Find where the given text appears and provide that cell's center as [x, y] coordinate. 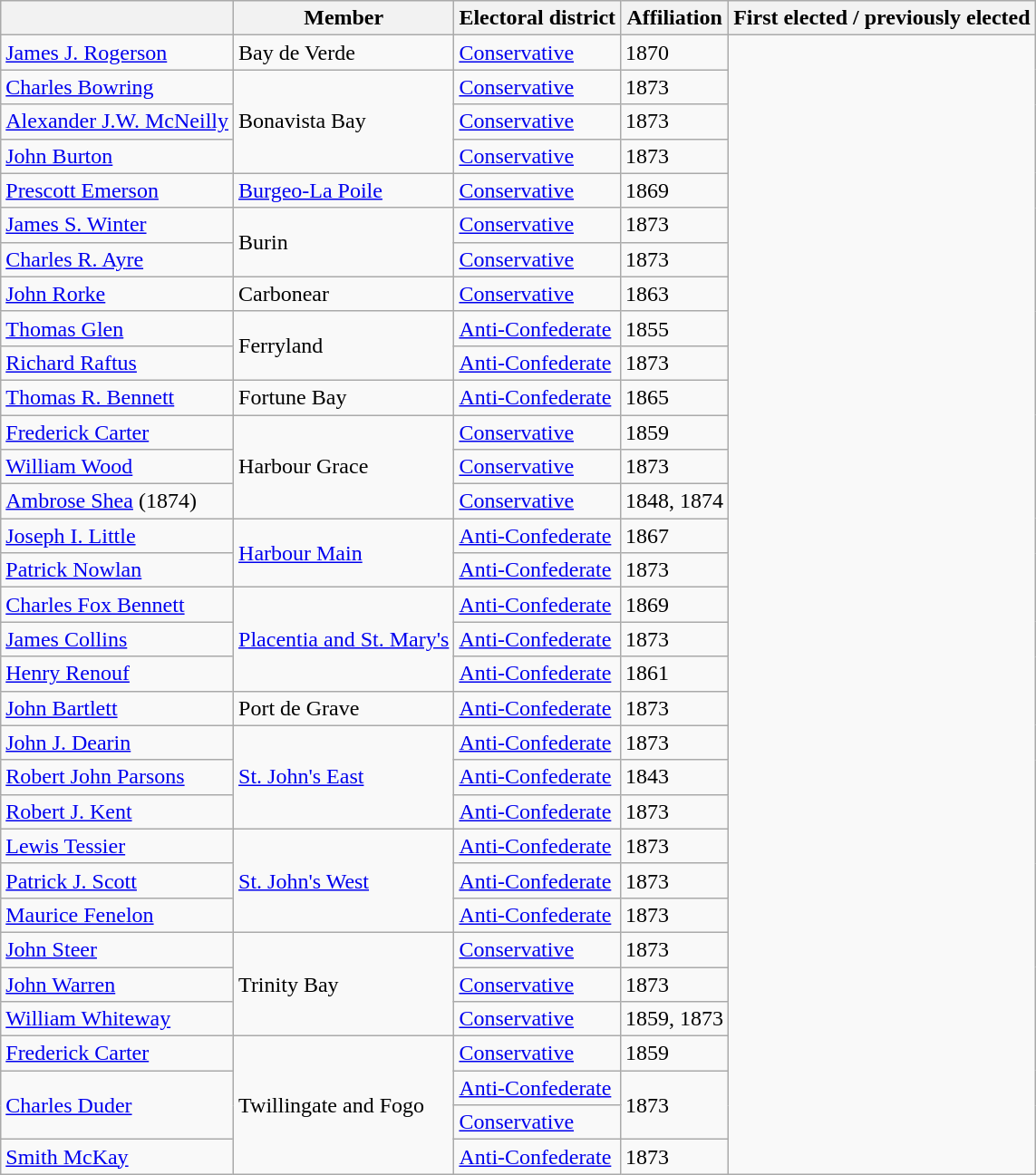
Thomas R. Bennett [118, 397]
John Steer [118, 949]
Trinity Bay [344, 984]
1867 [674, 536]
Bonavista Bay [344, 121]
William Wood [118, 467]
Henry Renouf [118, 674]
Richard Raftus [118, 363]
John Burton [118, 156]
Harbour Main [344, 553]
John Rorke [118, 294]
James Collins [118, 639]
Ferryland [344, 345]
Prescott Emerson [118, 190]
Robert J. Kent [118, 811]
John Bartlett [118, 708]
Member [344, 18]
Smith McKay [118, 1157]
Electoral district [537, 18]
St. John's West [344, 880]
Affiliation [674, 18]
Fortune Bay [344, 397]
Patrick Nowlan [118, 570]
1865 [674, 397]
Port de Grave [344, 708]
Harbour Grace [344, 467]
Lewis Tessier [118, 846]
1863 [674, 294]
1861 [674, 674]
Bay de Verde [344, 53]
Maurice Fenelon [118, 915]
Charles Duder [118, 1105]
Alexander J.W. McNeilly [118, 121]
1859, 1873 [674, 1019]
Burgeo-La Poile [344, 190]
Carbonear [344, 294]
James S. Winter [118, 225]
James J. Rogerson [118, 53]
Charles R. Ayre [118, 259]
Charles Bowring [118, 87]
1848, 1874 [674, 501]
Twillingate and Fogo [344, 1105]
Burin [344, 242]
William Whiteway [118, 1019]
Placentia and St. Mary's [344, 639]
1843 [674, 777]
1855 [674, 328]
Joseph I. Little [118, 536]
Thomas Glen [118, 328]
St. John's East [344, 777]
Ambrose Shea (1874) [118, 501]
First elected / previously elected [883, 18]
1870 [674, 53]
John Warren [118, 984]
Patrick J. Scott [118, 880]
Robert John Parsons [118, 777]
Charles Fox Bennett [118, 605]
John J. Dearin [118, 743]
